Capture the cell that displays the provided text and extract its (X, Y) central coordinate. 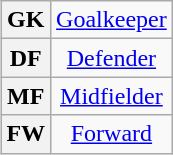
DF (26, 58)
Forward (112, 134)
Goalkeeper (112, 20)
GK (26, 20)
FW (26, 134)
MF (26, 96)
Midfielder (112, 96)
Defender (112, 58)
